Search for the cell housing the specified text and yield its [X, Y] center coordinate. 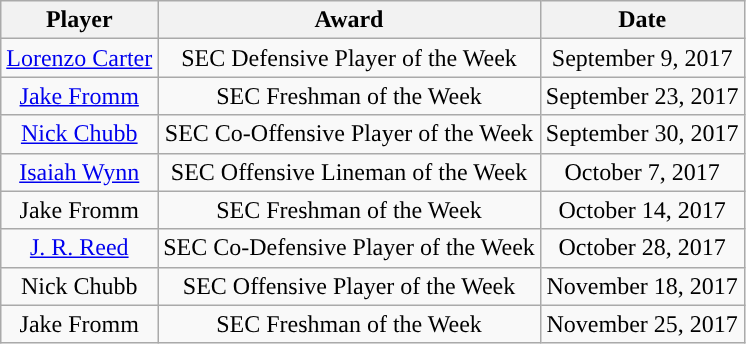
SEC Defensive Player of the Week [350, 58]
J. R. Reed [80, 248]
Lorenzo Carter [80, 58]
October 14, 2017 [642, 210]
October 28, 2017 [642, 248]
September 23, 2017 [642, 96]
SEC Offensive Lineman of the Week [350, 172]
SEC Offensive Player of the Week [350, 286]
September 9, 2017 [642, 58]
November 25, 2017 [642, 324]
Player [80, 20]
Isaiah Wynn [80, 172]
November 18, 2017 [642, 286]
October 7, 2017 [642, 172]
Date [642, 20]
SEC Co-Defensive Player of the Week [350, 248]
September 30, 2017 [642, 134]
Award [350, 20]
SEC Co-Offensive Player of the Week [350, 134]
